Detect which cell encompasses the target text, then output its (X, Y) center coordinate. 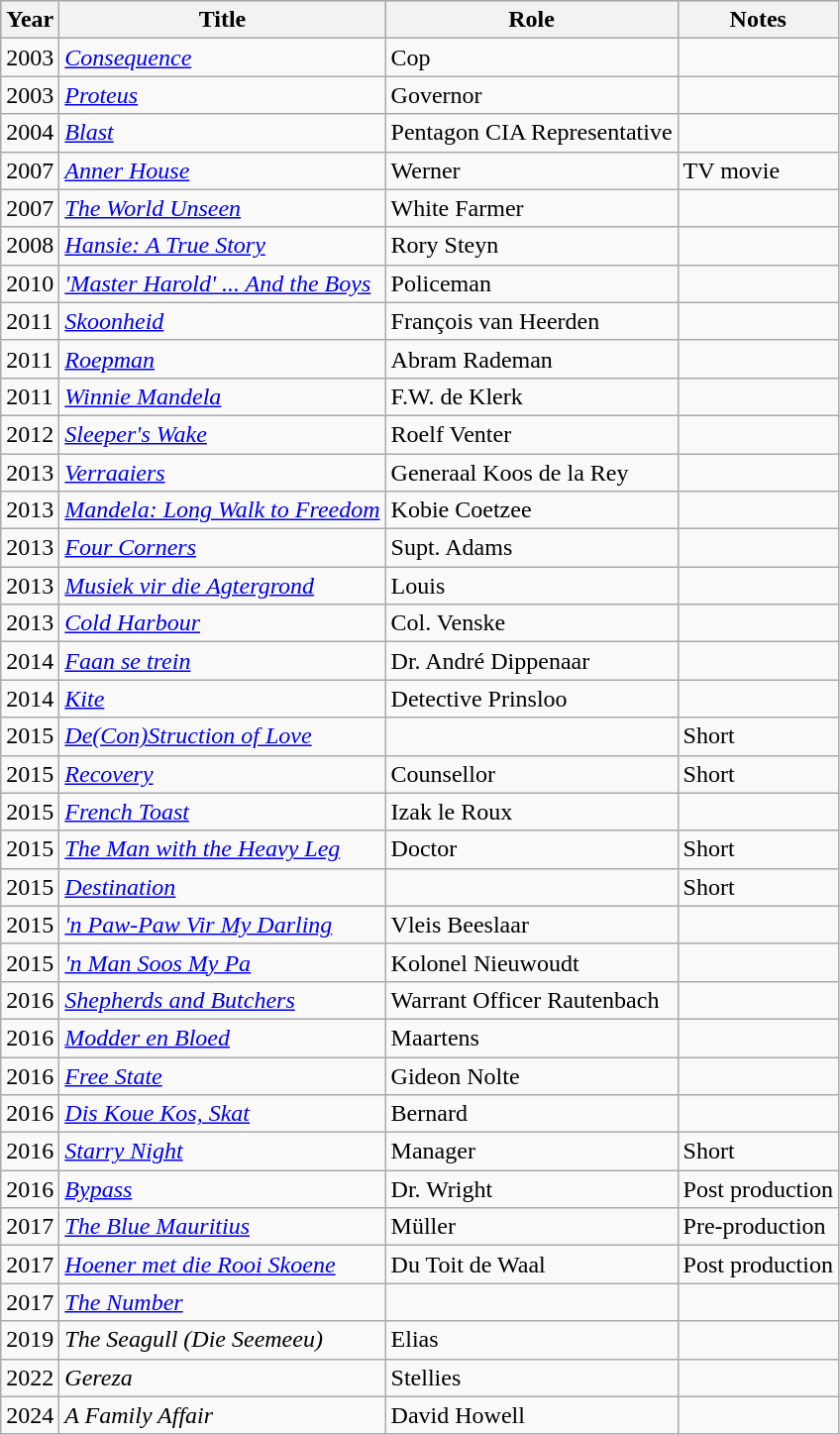
Doctor (531, 849)
Blast (222, 133)
David Howell (531, 1415)
The Blue Mauritius (222, 1227)
Governor (531, 95)
Vleis Beeslaar (531, 925)
Louis (531, 586)
Werner (531, 170)
Starry Night (222, 1152)
Skoonheid (222, 321)
White Farmer (531, 208)
Abram Rademan (531, 359)
Supt. Adams (531, 548)
Manager (531, 1152)
Rory Steyn (531, 246)
2024 (30, 1415)
Dis Koue Kos, Skat (222, 1114)
Warrant Officer Rautenbach (531, 1000)
Kolonel Nieuwoudt (531, 962)
Bernard (531, 1114)
Modder en Bloed (222, 1038)
A Family Affair (222, 1415)
Shepherds and Butchers (222, 1000)
Kobie Coetzee (531, 510)
Counsellor (531, 774)
Recovery (222, 774)
Gideon Nolte (531, 1075)
Roepman (222, 359)
Verraaiers (222, 473)
Kite (222, 699)
François van Heerden (531, 321)
Müller (531, 1227)
Proteus (222, 95)
Mandela: Long Walk to Freedom (222, 510)
Dr. Wright (531, 1189)
Stellies (531, 1378)
Destination (222, 887)
Pre-production (758, 1227)
2022 (30, 1378)
Generaal Koos de la Rey (531, 473)
Policeman (531, 283)
Musiek vir die Agtergrond (222, 586)
Notes (758, 20)
2004 (30, 133)
Sleeper's Wake (222, 434)
Anner House (222, 170)
Pentagon CIA Representative (531, 133)
Maartens (531, 1038)
The Seagull (Die Seemeeu) (222, 1340)
Du Toit de Waal (531, 1265)
2010 (30, 283)
'Master Harold' ... And the Boys (222, 283)
Role (531, 20)
Title (222, 20)
Consequence (222, 57)
De(Con)Struction of Love (222, 736)
2012 (30, 434)
Roelf Venter (531, 434)
2008 (30, 246)
The Man with the Heavy Leg (222, 849)
'n Paw-Paw Vir My Darling (222, 925)
Year (30, 20)
F.W. de Klerk (531, 396)
The Number (222, 1302)
Four Corners (222, 548)
Col. Venske (531, 623)
2019 (30, 1340)
Faan se trein (222, 661)
Elias (531, 1340)
TV movie (758, 170)
Hoener met die Rooi Skoene (222, 1265)
Bypass (222, 1189)
Cold Harbour (222, 623)
The World Unseen (222, 208)
French Toast (222, 812)
Dr. André Dippenaar (531, 661)
Detective Prinsloo (531, 699)
Free State (222, 1075)
Cop (531, 57)
'n Man Soos My Pa (222, 962)
Winnie Mandela (222, 396)
Gereza (222, 1378)
Hansie: A True Story (222, 246)
Izak le Roux (531, 812)
